Scan for the cell matching the given text and deliver its [X, Y] coordinate at center. 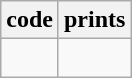
code [30, 20]
prints [94, 20]
